Output the (x, y) coordinate of the center of the cell containing the given text.  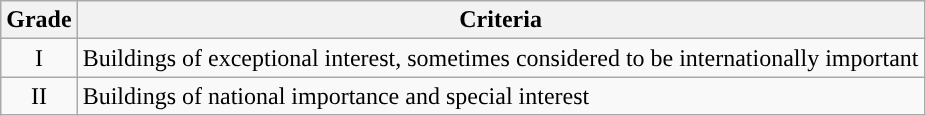
Grade (39, 20)
Buildings of national importance and special interest (500, 96)
Criteria (500, 20)
II (39, 96)
Buildings of exceptional interest, sometimes considered to be internationally important (500, 58)
I (39, 58)
